Search for the cell housing the specified text and yield its (x, y) center coordinate. 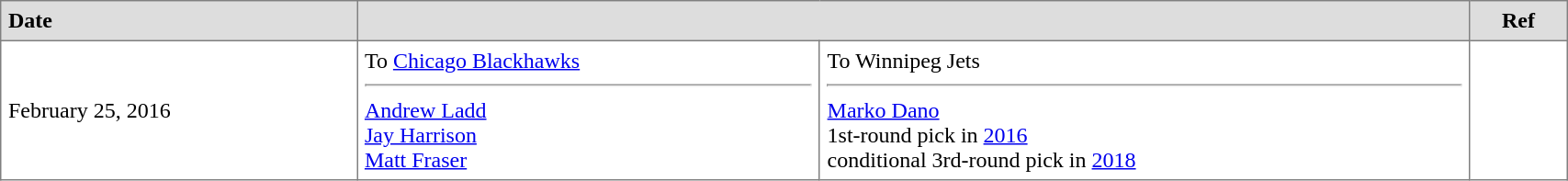
February 25, 2016 (179, 110)
To Chicago BlackhawksAndrew LaddJay HarrisonMatt Fraser (589, 110)
Ref (1517, 21)
To Winnipeg JetsMarko Dano1st-round pick in 2016conditional 3rd-round pick in 2018 (1145, 110)
Date (179, 21)
